Determine the (x, y) coordinate at the center of the cell enclosing the given text.  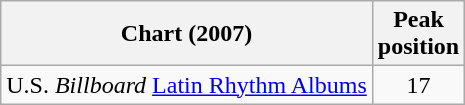
U.S. Billboard Latin Rhythm Albums (187, 85)
17 (418, 85)
Peakposition (418, 34)
Chart (2007) (187, 34)
